Find where the given text appears and provide that cell's center as [X, Y] coordinate. 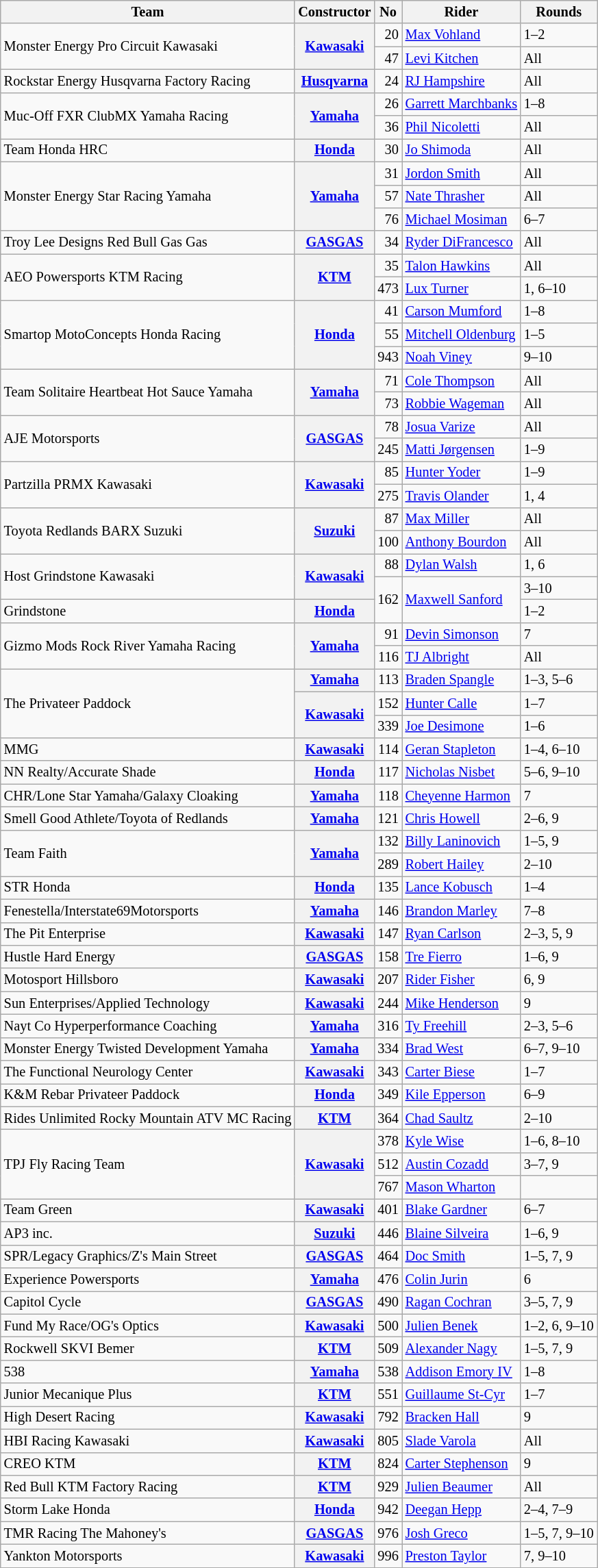
100 [388, 542]
47 [388, 58]
Junior Mecanique Plus [148, 1395]
2–6, 9 [559, 818]
Braden Spangle [462, 680]
500 [388, 1326]
Fenestella/Interstate69Motorsports [148, 911]
Blaine Silveira [462, 1233]
942 [388, 1510]
Hustle Hard Energy [148, 957]
490 [388, 1302]
Colin Jurin [462, 1279]
31 [388, 173]
Gizmo Mods Rock River Yamaha Racing [148, 645]
121 [388, 818]
6 [559, 1279]
7, 9–10 [559, 1556]
Julien Benek [462, 1326]
Ryder DiFrancesco [462, 242]
The Privateer Paddock [148, 703]
Rockwell SKVI Bemer [148, 1348]
Rides Unlimited Rocky Mountain ATV MC Racing [148, 1118]
Billy Laninovich [462, 842]
6–7, 9–10 [559, 1049]
943 [388, 357]
Motosport Hillsboro [148, 980]
Husqvarna [334, 81]
152 [388, 703]
2–4, 7–9 [559, 1510]
Ty Freehill [462, 1026]
976 [388, 1533]
The Pit Enterprise [148, 934]
Mason Wharton [462, 1187]
446 [388, 1233]
3–5, 7, 9 [559, 1302]
275 [388, 496]
1–5 [559, 335]
118 [388, 796]
Carter Stephenson [462, 1464]
Blake Gardner [462, 1210]
Alexander Nagy [462, 1348]
113 [388, 680]
41 [388, 312]
Jo Shimoda [462, 150]
AP3 inc. [148, 1233]
Phil Nicoletti [462, 127]
1–6, 8–10 [559, 1141]
929 [388, 1487]
Lance Kobusch [462, 887]
Experience Powersports [148, 1279]
Kile Epperson [462, 1095]
551 [388, 1395]
87 [388, 519]
Austin Cozadd [462, 1164]
71 [388, 381]
57 [388, 197]
Storm Lake Honda [148, 1510]
334 [388, 1049]
1–5, 7, 9–10 [559, 1533]
Grindstone [148, 611]
Capitol Cycle [148, 1302]
Garrett Marchbanks [462, 104]
207 [388, 980]
55 [388, 335]
Ryan Carlson [462, 934]
AEO Powersports KTM Racing [148, 277]
91 [388, 634]
Jordon Smith [462, 173]
20 [388, 35]
Host Grindstone Kawasaki [148, 577]
401 [388, 1210]
2–3, 5–6 [559, 1026]
6–9 [559, 1095]
Tre Fierro [462, 957]
STR Honda [148, 887]
Julien Beaumer [462, 1487]
378 [388, 1141]
Josh Greco [462, 1533]
Team [148, 12]
26 [388, 104]
Nicholas Nisbet [462, 772]
Rockstar Energy Husqvarna Factory Racing [148, 81]
1–6 [559, 726]
76 [388, 219]
TMR Racing The Mahoney's [148, 1533]
Yankton Motorsports [148, 1556]
Maxwell Sanford [462, 600]
CHR/Lone Star Yamaha/Galaxy Cloaking [148, 796]
Travis Olander [462, 496]
Mike Henderson [462, 1003]
767 [388, 1187]
3–10 [559, 588]
476 [388, 1279]
512 [388, 1164]
Brad West [462, 1049]
Carter Biese [462, 1072]
Smartop MotoConcepts Honda Racing [148, 334]
Joe Desimone [462, 726]
Michael Mosiman [462, 219]
Brandon Marley [462, 911]
Sun Enterprises/Applied Technology [148, 1003]
SPR/Legacy Graphics/Z's Main Street [148, 1256]
The Functional Neurology Center [148, 1072]
1, 4 [559, 496]
Rider Fisher [462, 980]
245 [388, 450]
996 [388, 1556]
Preston Taylor [462, 1556]
Team Solitaire Heartbeat Hot Sauce Yamaha [148, 392]
158 [388, 957]
TJ Albright [462, 657]
316 [388, 1026]
High Desert Racing [148, 1417]
No [388, 12]
473 [388, 288]
Constructor [334, 12]
289 [388, 865]
35 [388, 266]
1–2, 6, 9–10 [559, 1326]
Talon Hawkins [462, 266]
Hunter Yoder [462, 472]
Team Honda HRC [148, 150]
3–7, 9 [559, 1164]
Nayt Co Hyperperformance Coaching [148, 1026]
Anthony Bourdon [462, 542]
Toyota Redlands BARX Suzuki [148, 530]
RJ Hampshire [462, 81]
2–3, 5, 9 [559, 934]
Addison Emory IV [462, 1371]
Monster Energy Star Racing Yamaha [148, 196]
34 [388, 242]
117 [388, 772]
Kyle Wise [462, 1141]
Nate Thrasher [462, 197]
Doc Smith [462, 1256]
1–5, 9 [559, 842]
Smell Good Athlete/Toyota of Redlands [148, 818]
1–4 [559, 887]
Lux Turner [462, 288]
30 [388, 150]
Noah Viney [462, 357]
Ragan Cochran [462, 1302]
36 [388, 127]
Rider [462, 12]
Josua Varize [462, 427]
Carson Mumford [462, 312]
1, 6 [559, 565]
85 [388, 472]
MMG [148, 749]
Partzilla PRMX Kawasaki [148, 483]
7–8 [559, 911]
Mitchell Oldenburg [462, 335]
Guillaume St-Cyr [462, 1395]
Geran Stapleton [462, 749]
Team Faith [148, 853]
244 [388, 1003]
Chad Saultz [462, 1118]
1–4, 6–10 [559, 749]
NN Realty/Accurate Shade [148, 772]
Dylan Walsh [462, 565]
Monster Energy Twisted Development Yamaha [148, 1049]
73 [388, 403]
Fund My Race/OG's Optics [148, 1326]
343 [388, 1072]
135 [388, 887]
Devin Simonson [462, 634]
Hunter Calle [462, 703]
Team Green [148, 1210]
78 [388, 427]
132 [388, 842]
Robert Hailey [462, 865]
CREO KTM [148, 1464]
K&M Rebar Privateer Paddock [148, 1095]
Levi Kitchen [462, 58]
147 [388, 934]
162 [388, 600]
Chris Howell [462, 818]
Cole Thompson [462, 381]
349 [388, 1095]
146 [388, 911]
Bracken Hall [462, 1417]
Troy Lee Designs Red Bull Gas Gas [148, 242]
1–3, 5–6 [559, 680]
Rounds [559, 12]
805 [388, 1441]
Muc-Off FXR ClubMX Yamaha Racing [148, 115]
88 [388, 565]
Cheyenne Harmon [462, 796]
Matti Jørgensen [462, 450]
9–10 [559, 357]
364 [388, 1118]
824 [388, 1464]
509 [388, 1348]
Max Miller [462, 519]
5–6, 9–10 [559, 772]
Deegan Hepp [462, 1510]
464 [388, 1256]
Max Vohland [462, 35]
Slade Varola [462, 1441]
HBI Racing Kawasaki [148, 1441]
TPJ Fly Racing Team [148, 1164]
1, 6–10 [559, 288]
116 [388, 657]
Monster Energy Pro Circuit Kawasaki [148, 47]
792 [388, 1417]
114 [388, 749]
Red Bull KTM Factory Racing [148, 1487]
AJE Motorsports [148, 438]
6, 9 [559, 980]
339 [388, 726]
24 [388, 81]
Robbie Wageman [462, 403]
